Determine the (x, y) coordinate at the center of the cell enclosing the given text.  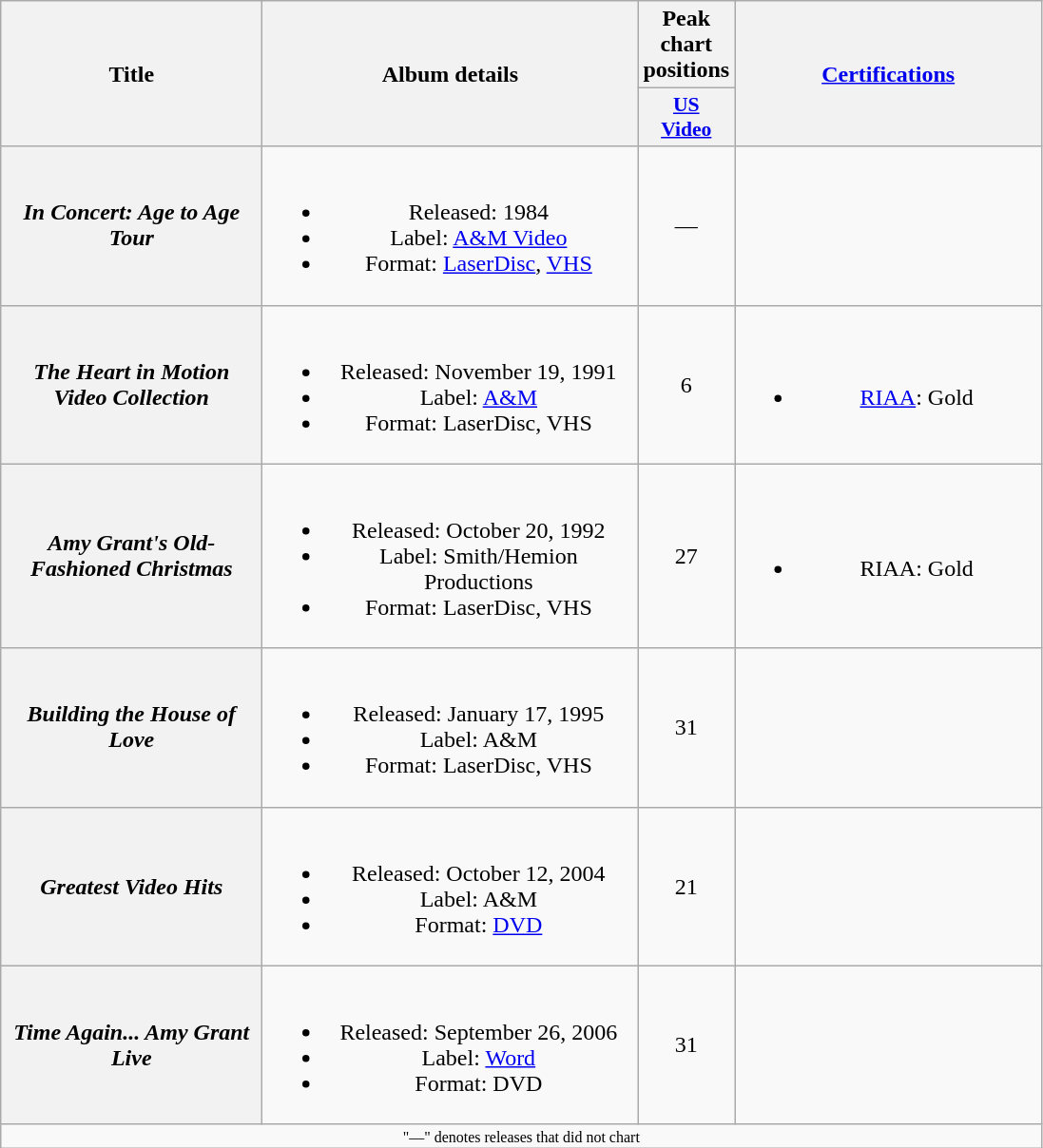
Peak chart positions (686, 45)
Title (131, 74)
Released: September 26, 2006Label: WordFormat: DVD (451, 1045)
Released: November 19, 1991Label: A&MFormat: LaserDisc, VHS (451, 384)
"—" denotes releases that did not chart (521, 1136)
Released: October 20, 1992Label: Smith/Hemion ProductionsFormat: LaserDisc, VHS (451, 556)
Released: January 17, 1995Label: A&MFormat: LaserDisc, VHS (451, 728)
Amy Grant's Old-Fashioned Christmas (131, 556)
— (686, 226)
6 (686, 384)
Greatest Video Hits (131, 886)
Certifications (888, 74)
21 (686, 886)
Released: 1984Label: A&M VideoFormat: LaserDisc, VHS (451, 226)
Released: October 12, 2004Label: A&MFormat: DVD (451, 886)
In Concert: Age to Age Tour (131, 226)
The Heart in Motion Video Collection (131, 384)
Time Again... Amy Grant Live (131, 1045)
Building the House of Love (131, 728)
27 (686, 556)
USVideo (686, 118)
Album details (451, 74)
